Scan for the cell matching the given text and deliver its (X, Y) coordinate at center. 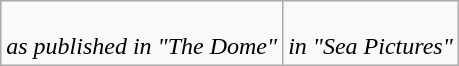
in "Sea Pictures" (371, 34)
as published in "The Dome" (142, 34)
